Output the [x, y] coordinate of the center of the cell containing the given text.  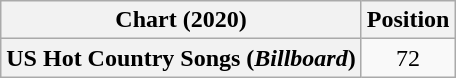
Chart (2020) [181, 20]
72 [408, 58]
Position [408, 20]
US Hot Country Songs (Billboard) [181, 58]
